Detect which cell encompasses the target text, then output its (X, Y) center coordinate. 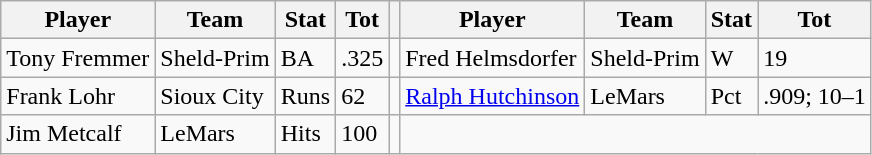
19 (815, 58)
Runs (305, 96)
Frank Lohr (78, 96)
BA (305, 58)
Jim Metcalf (78, 134)
W (731, 58)
Fred Helmsdorfer (492, 58)
Sioux City (215, 96)
.325 (362, 58)
62 (362, 96)
.909; 10–1 (815, 96)
100 (362, 134)
Pct (731, 96)
Ralph Hutchinson (492, 96)
Hits (305, 134)
Tony Fremmer (78, 58)
